Provide the [X, Y] coordinate of the cell's center where the given text is located.  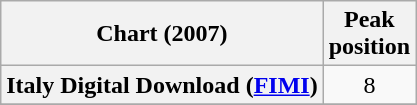
8 [369, 85]
Italy Digital Download (FIMI) [162, 85]
Chart (2007) [162, 34]
Peakposition [369, 34]
